Identify which cell holds the provided text, then report its (X, Y) central coordinate. 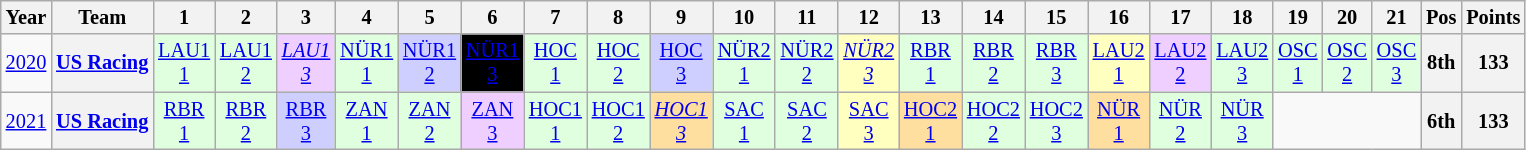
OSC3 (1396, 63)
7 (556, 17)
2 (246, 17)
HOC13 (682, 121)
14 (994, 17)
10 (744, 17)
8 (618, 17)
NÜR21 (744, 63)
LAU12 (246, 63)
NÜR22 (806, 63)
HOC11 (556, 121)
Team (102, 17)
2021 (26, 121)
NÜR3 (1242, 121)
19 (1298, 17)
4 (366, 17)
2020 (26, 63)
21 (1396, 17)
15 (1056, 17)
HOC22 (994, 121)
NÜR12 (430, 63)
17 (1181, 17)
LAU23 (1242, 63)
LAU21 (1119, 63)
NÜR23 (868, 63)
HOC12 (618, 121)
3 (306, 17)
HOC1 (556, 63)
11 (806, 17)
Year (26, 17)
OSC2 (1346, 63)
NÜR1 (1119, 121)
Pos (1441, 17)
16 (1119, 17)
20 (1346, 17)
Points (1493, 17)
1 (184, 17)
LAU22 (1181, 63)
SAC2 (806, 121)
SAC1 (744, 121)
5 (430, 17)
HOC21 (930, 121)
OSC1 (1298, 63)
NÜR2 (1181, 121)
ZAN1 (366, 121)
6th (1441, 121)
SAC3 (868, 121)
HOC3 (682, 63)
9 (682, 17)
6 (492, 17)
HOC23 (1056, 121)
8th (1441, 63)
HOC2 (618, 63)
LAU11 (184, 63)
ZAN2 (430, 121)
18 (1242, 17)
ZAN3 (492, 121)
LAU13 (306, 63)
NÜR11 (366, 63)
13 (930, 17)
NÜR13 (492, 63)
12 (868, 17)
